Identify which cell holds the provided text, then report its [x, y] central coordinate. 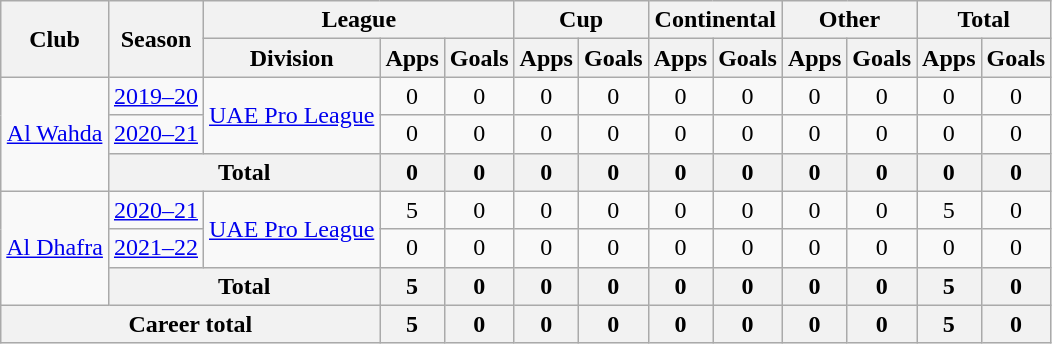
Al Dhafra [55, 248]
Division [292, 58]
Cup [581, 20]
2019–20 [156, 96]
Career total [190, 324]
Season [156, 39]
Club [55, 39]
Continental [715, 20]
2021–22 [156, 248]
Al Wahda [55, 134]
League [360, 20]
Other [849, 20]
